Scan for the cell matching the given text and deliver its [x, y] coordinate at center. 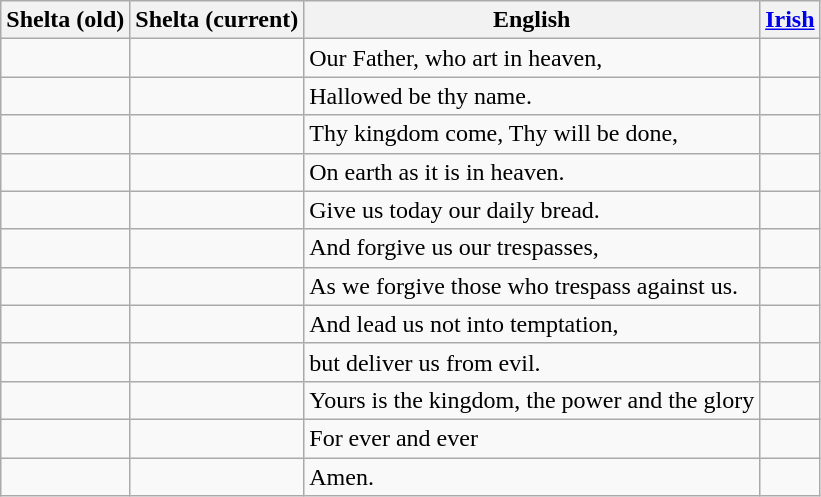
Hallowed be thy name. [532, 96]
Yours is the kingdom, the power and the glory [532, 400]
Irish [790, 20]
Thy kingdom come, Thy will be done, [532, 134]
Shelta (current) [217, 20]
but deliver us from evil. [532, 362]
Shelta (old) [66, 20]
English [532, 20]
On earth as it is in heaven. [532, 172]
And lead us not into temptation, [532, 324]
Our Father, who art in heaven, [532, 58]
Give us today our daily bread. [532, 210]
Amen. [532, 477]
For ever and ever [532, 438]
And forgive us our trespasses, [532, 248]
As we forgive those who trespass against us. [532, 286]
